For the text-containing cell, return its midpoint in [X, Y] coordinate format. 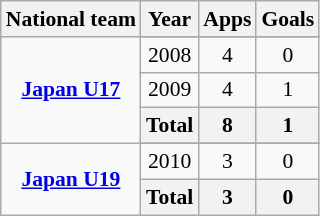
Apps [227, 19]
2010 [170, 162]
Year [170, 19]
2008 [170, 55]
Japan U17 [71, 90]
8 [227, 126]
2009 [170, 90]
Goals [288, 19]
National team [71, 19]
Japan U19 [71, 180]
